Determine the [x, y] coordinate at the center of the cell enclosing the given text.  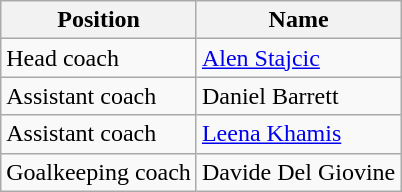
Name [298, 20]
Goalkeeping coach [99, 172]
Daniel Barrett [298, 96]
Alen Stajcic [298, 58]
Head coach [99, 58]
Leena Khamis [298, 134]
Position [99, 20]
Davide Del Giovine [298, 172]
